Return [x, y] of the center of cell containing provided text 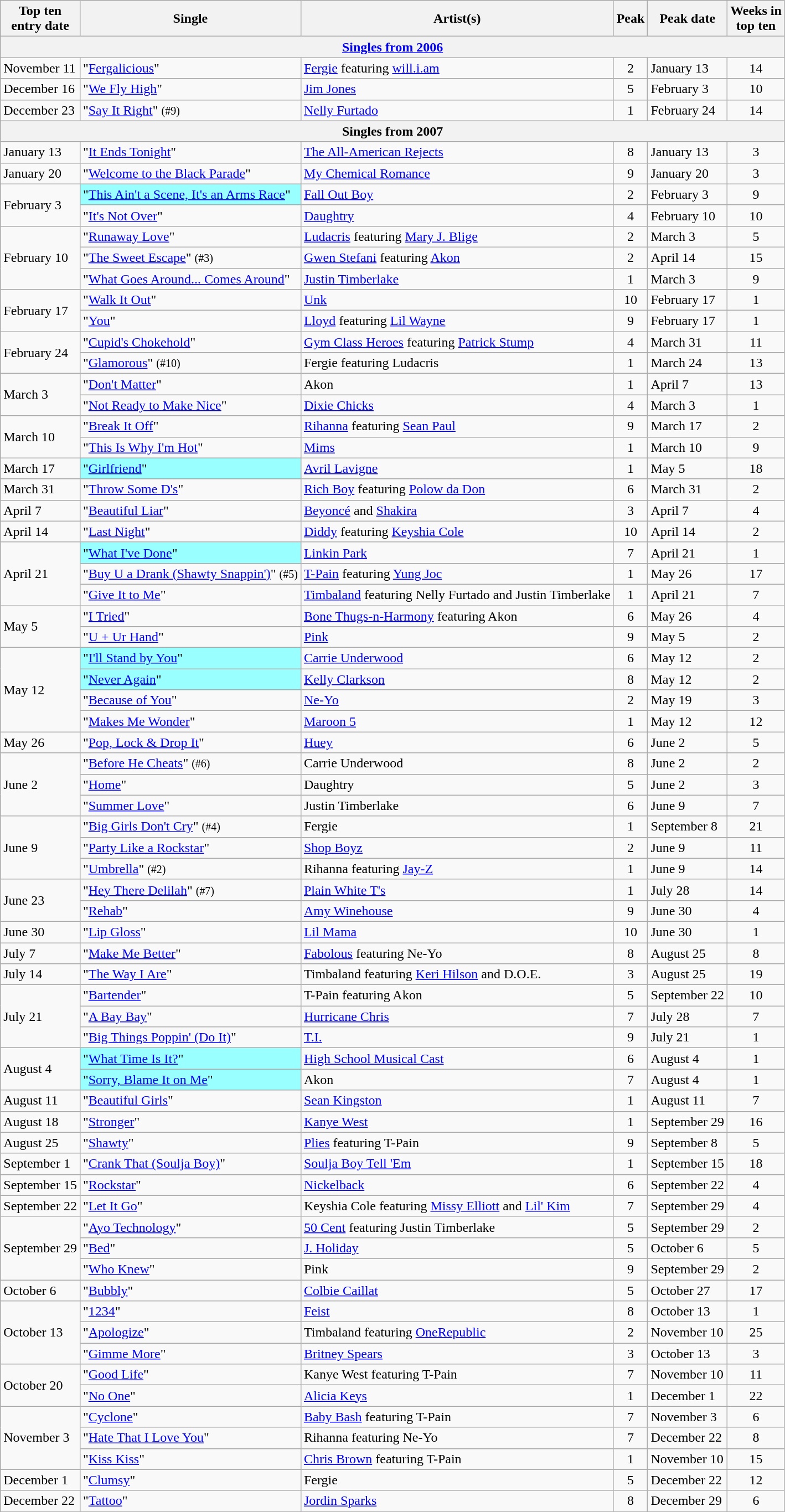
"Girlfriend" [190, 468]
"Welcome to the Black Parade" [190, 173]
Hurricane Chris [457, 1016]
"Party Like a Rockstar" [190, 848]
"I Tried" [190, 616]
"Umbrella" (#2) [190, 869]
Jordin Sparks [457, 1501]
Lil Mama [457, 932]
Fergie featuring Ludacris [457, 363]
"It's Not Over" [190, 215]
"Rehab" [190, 911]
Ne-Yo [457, 700]
Kelly Clarkson [457, 679]
Alicia Keys [457, 1396]
22 [756, 1396]
Gwen Stefani featuring Akon [457, 257]
Top tenentry date [40, 19]
Singles from 2007 [393, 131]
Sean Kingston [457, 1101]
Keyshia Cole featuring Missy Elliott and Lil' Kim [457, 1206]
"Gimme More" [190, 1354]
"Crank That (Soulja Boy)" [190, 1164]
"You" [190, 321]
J. Holiday [457, 1248]
Diddy featuring Keyshia Cole [457, 531]
"Say It Right" (#9) [190, 110]
"Don't Matter" [190, 384]
Plies featuring T-Pain [457, 1143]
50 Cent featuring Justin Timberlake [457, 1227]
Kanye West [457, 1122]
November 11 [40, 68]
T-Pain featuring Akon [457, 995]
Dixie Chicks [457, 405]
Soulja Boy Tell 'Em [457, 1164]
October 20 [40, 1385]
"Big Girls Don't Cry" (#4) [190, 827]
"Hey There Delilah" (#7) [190, 890]
"U + Ur Hand" [190, 637]
"Break It Off" [190, 426]
Avril Lavigne [457, 468]
"Let It Go" [190, 1206]
May 19 [688, 700]
"What I've Done" [190, 553]
December 29 [688, 1501]
"A Bay Bay" [190, 1016]
"Glamorous" (#10) [190, 363]
25 [756, 1333]
Shop Boyz [457, 848]
Peak [631, 19]
Huey [457, 742]
Fergie featuring will.i.am [457, 68]
Lloyd featuring Lil Wayne [457, 321]
"1234" [190, 1312]
"Big Things Poppin' (Do It)" [190, 1038]
"Sorry, Blame It on Me" [190, 1080]
"Shawty" [190, 1143]
"The Sweet Escape" (#3) [190, 257]
"Bed" [190, 1248]
Baby Bash featuring T-Pain [457, 1417]
"Summer Love" [190, 806]
Peak date [688, 19]
Plain White T's [457, 890]
"This Ain't a Scene, It's an Arms Race" [190, 194]
"We Fly High" [190, 89]
Fall Out Boy [457, 194]
August 18 [40, 1122]
The All-American Rejects [457, 152]
Gym Class Heroes featuring Patrick Stump [457, 342]
June 23 [40, 900]
"Rockstar" [190, 1185]
My Chemical Romance [457, 173]
T-Pain featuring Yung Joc [457, 574]
Jim Jones [457, 89]
"Fergalicious" [190, 68]
"I'll Stand by You" [190, 658]
Bone Thugs-n-Harmony featuring Akon [457, 616]
Rihanna featuring Jay-Z [457, 869]
19 [756, 974]
"Never Again" [190, 679]
"Good Life" [190, 1375]
"Runaway Love" [190, 236]
"Beautiful Liar" [190, 510]
"Stronger" [190, 1122]
Maroon 5 [457, 721]
"What Goes Around... Comes Around" [190, 278]
Colbie Caillat [457, 1291]
Unk [457, 300]
"Before He Cheats" (#6) [190, 763]
"Last Night" [190, 531]
"Beautiful Girls" [190, 1101]
"Ayo Technology" [190, 1227]
"Apologize" [190, 1333]
"Bartender" [190, 995]
"Pop, Lock & Drop It" [190, 742]
"Not Ready to Make Nice" [190, 405]
Ludacris featuring Mary J. Blige [457, 236]
"Lip Gloss" [190, 932]
March 24 [688, 363]
Kanye West featuring T-Pain [457, 1375]
July 14 [40, 974]
"This Is Why I'm Hot" [190, 447]
"Makes Me Wonder" [190, 721]
"Give It to Me" [190, 595]
"Hate That I Love You" [190, 1438]
"Bubbly" [190, 1291]
Feist [457, 1312]
Rich Boy featuring Polow da Don [457, 489]
Timbaland featuring OneRepublic [457, 1333]
"Cupid's Chokehold" [190, 342]
"Home" [190, 785]
T.I. [457, 1038]
Timbaland featuring Keri Hilson and D.O.E. [457, 974]
Mims [457, 447]
Rihanna featuring Ne-Yo [457, 1438]
December 16 [40, 89]
Timbaland featuring Nelly Furtado and Justin Timberlake [457, 595]
Fabolous featuring Ne-Yo [457, 953]
July 7 [40, 953]
"Throw Some D's" [190, 489]
"No One" [190, 1396]
"Who Knew" [190, 1269]
Amy Winehouse [457, 911]
"Tattoo" [190, 1501]
Single [190, 19]
"Clumsy" [190, 1480]
High School Musical Cast [457, 1059]
Britney Spears [457, 1354]
Chris Brown featuring T-Pain [457, 1459]
Nelly Furtado [457, 110]
Beyoncé and Shakira [457, 510]
"Because of You" [190, 700]
"Cyclone" [190, 1417]
"The Way I Are" [190, 974]
"It Ends Tonight" [190, 152]
December 23 [40, 110]
Linkin Park [457, 553]
"Make Me Better" [190, 953]
"Kiss Kiss" [190, 1459]
"Buy U a Drank (Shawty Snappin')" (#5) [190, 574]
October 27 [688, 1291]
Nickelback [457, 1185]
16 [756, 1122]
Weeks intop ten [756, 19]
September 1 [40, 1164]
Singles from 2006 [393, 47]
Artist(s) [457, 19]
"What Time Is It?" [190, 1059]
"Walk It Out" [190, 300]
Rihanna featuring Sean Paul [457, 426]
21 [756, 827]
